Search for the cell housing the specified text and yield its (X, Y) center coordinate. 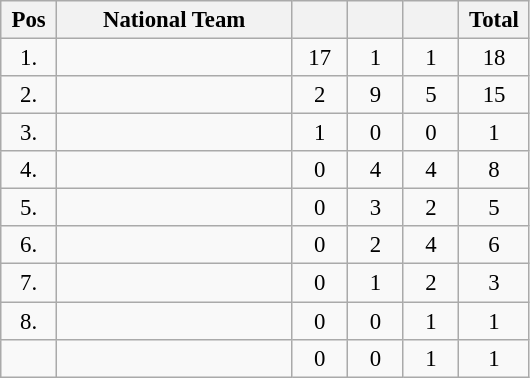
National Team (174, 20)
7. (29, 283)
Total (494, 20)
1. (29, 58)
2. (29, 95)
9 (376, 95)
18 (494, 58)
15 (494, 95)
6. (29, 245)
4. (29, 170)
3. (29, 133)
8 (494, 170)
Pos (29, 20)
6 (494, 245)
5. (29, 208)
8. (29, 321)
17 (320, 58)
